Pinpoint the cell where the given text exists, returning its (X, Y) midpoint coordinate. 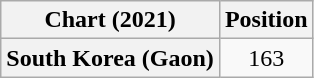
Position (266, 20)
163 (266, 58)
Chart (2021) (110, 20)
South Korea (Gaon) (110, 58)
